Search for the cell housing the specified text and yield its (x, y) center coordinate. 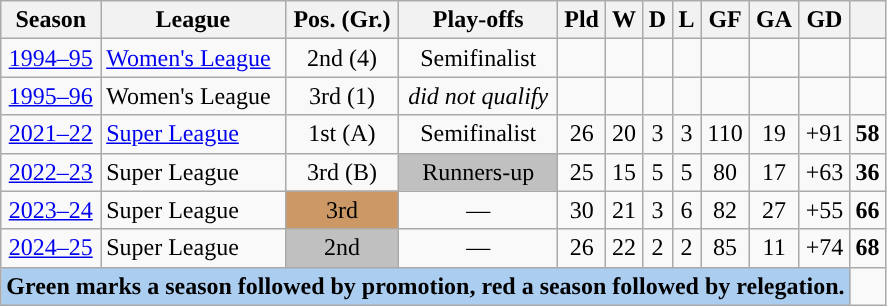
L (686, 20)
80 (726, 172)
85 (726, 248)
6 (686, 210)
36 (868, 172)
+91 (824, 134)
20 (624, 134)
League (193, 20)
3rd (342, 210)
21 (624, 210)
1994–95 (51, 58)
2023–24 (51, 210)
Season (51, 20)
2022–23 (51, 172)
58 (868, 134)
2nd (4) (342, 58)
30 (582, 210)
Pos. (Gr.) (342, 20)
22 (624, 248)
17 (774, 172)
27 (774, 210)
GA (774, 20)
Runners-up (478, 172)
25 (582, 172)
Play-offs (478, 20)
66 (868, 210)
+55 (824, 210)
did not qualify (478, 96)
Green marks a season followed by promotion, red a season followed by relegation. (426, 286)
1st (A) (342, 134)
11 (774, 248)
2021–22 (51, 134)
82 (726, 210)
2nd (342, 248)
Pld (582, 20)
GD (824, 20)
+74 (824, 248)
3rd (B) (342, 172)
W (624, 20)
19 (774, 134)
1995–96 (51, 96)
15 (624, 172)
3rd (1) (342, 96)
110 (726, 134)
GF (726, 20)
68 (868, 248)
+63 (824, 172)
D (658, 20)
2024–25 (51, 248)
